For the text-containing cell, return its midpoint in [X, Y] coordinate format. 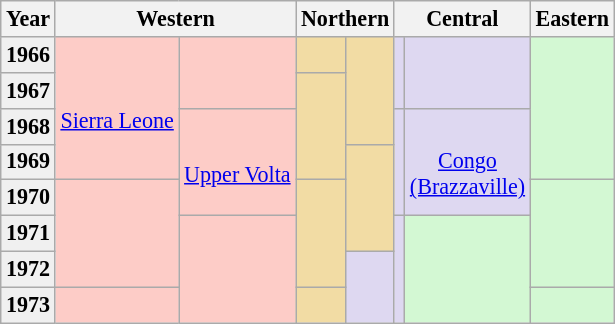
1968 [28, 126]
1967 [28, 90]
Western [176, 18]
Northern [346, 18]
Year [28, 18]
1966 [28, 54]
1973 [28, 305]
1971 [28, 233]
Central [462, 18]
1970 [28, 198]
1972 [28, 269]
Upper Volta [238, 162]
Congo(Brazzaville) [468, 162]
Eastern [572, 18]
Sierra Leone [117, 108]
1969 [28, 162]
